Return (X, Y) of the center of cell containing provided text 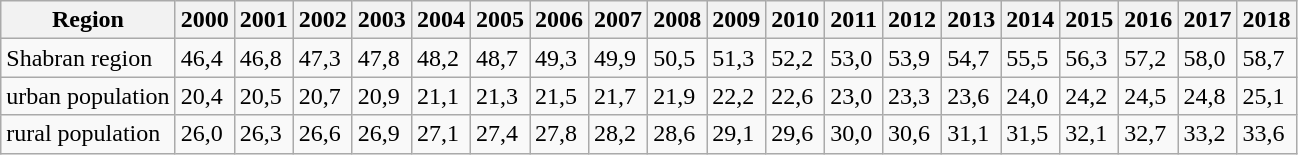
2006 (560, 20)
20,5 (264, 96)
33,6 (1266, 134)
rural population (88, 134)
24,5 (1148, 96)
32,1 (1090, 134)
21,3 (500, 96)
21,9 (678, 96)
26,6 (322, 134)
2018 (1266, 20)
53,0 (854, 58)
urban population (88, 96)
2015 (1090, 20)
20,9 (382, 96)
2016 (1148, 20)
48,7 (500, 58)
20,7 (322, 96)
2004 (440, 20)
23,3 (912, 96)
28,6 (678, 134)
53,9 (912, 58)
2014 (1030, 20)
2011 (854, 20)
24,2 (1090, 96)
2010 (796, 20)
29,6 (796, 134)
56,3 (1090, 58)
58,7 (1266, 58)
29,1 (736, 134)
50,5 (678, 58)
2000 (204, 20)
48,2 (440, 58)
21,5 (560, 96)
2012 (912, 20)
2003 (382, 20)
27,4 (500, 134)
32,7 (1148, 134)
2005 (500, 20)
21,1 (440, 96)
27,1 (440, 134)
31,5 (1030, 134)
26,3 (264, 134)
51,3 (736, 58)
47,3 (322, 58)
26,0 (204, 134)
21,7 (618, 96)
58,0 (1208, 58)
52,2 (796, 58)
2013 (972, 20)
2009 (736, 20)
2017 (1208, 20)
22,2 (736, 96)
23,0 (854, 96)
Region (88, 20)
27,8 (560, 134)
24,8 (1208, 96)
47,8 (382, 58)
31,1 (972, 134)
30,0 (854, 134)
24,0 (1030, 96)
33,2 (1208, 134)
28,2 (618, 134)
Shabran region (88, 58)
25,1 (1266, 96)
30,6 (912, 134)
23,6 (972, 96)
46,4 (204, 58)
2001 (264, 20)
2002 (322, 20)
55,5 (1030, 58)
2008 (678, 20)
2007 (618, 20)
46,8 (264, 58)
26,9 (382, 134)
49,9 (618, 58)
57,2 (1148, 58)
20,4 (204, 96)
54,7 (972, 58)
22,6 (796, 96)
49,3 (560, 58)
